Output the (x, y) coordinate of the center of the cell containing the given text.  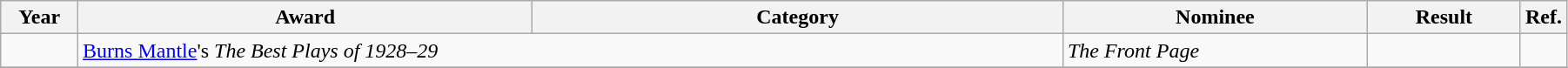
Year (40, 17)
Category (798, 17)
Ref. (1544, 17)
Result (1444, 17)
Nominee (1215, 17)
The Front Page (1215, 51)
Award (305, 17)
Burns Mantle's The Best Plays of 1928–29 (571, 51)
